Search for the cell housing the specified text and yield its [x, y] center coordinate. 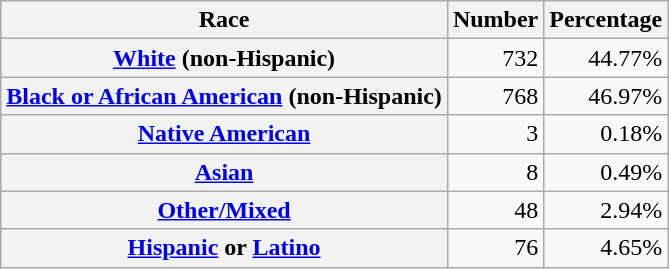
Hispanic or Latino [224, 248]
768 [495, 96]
Other/Mixed [224, 210]
46.97% [606, 96]
2.94% [606, 210]
Asian [224, 172]
76 [495, 248]
0.18% [606, 134]
Number [495, 20]
44.77% [606, 58]
3 [495, 134]
48 [495, 210]
8 [495, 172]
0.49% [606, 172]
White (non-Hispanic) [224, 58]
Race [224, 20]
Percentage [606, 20]
4.65% [606, 248]
Black or African American (non-Hispanic) [224, 96]
Native American [224, 134]
732 [495, 58]
